Return [X, Y] of the center of cell containing provided text 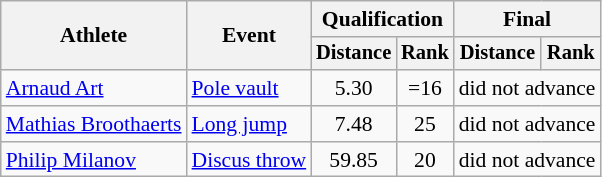
Pole vault [250, 88]
Mathias Broothaerts [94, 124]
Athlete [94, 36]
Final [528, 19]
5.30 [354, 88]
25 [425, 124]
Qualification [382, 19]
Long jump [250, 124]
Arnaud Art [94, 88]
=16 [425, 88]
Event [250, 36]
7.48 [354, 124]
